Extract the (X, Y) coordinate from the center of the cell holding the provided text.  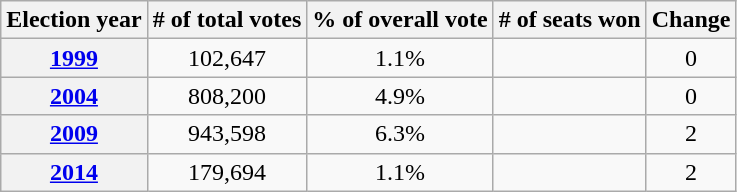
1999 (74, 58)
Election year (74, 20)
# of seats won (570, 20)
4.9% (400, 96)
2014 (74, 172)
% of overall vote (400, 20)
808,200 (227, 96)
179,694 (227, 172)
Change (691, 20)
6.3% (400, 134)
943,598 (227, 134)
# of total votes (227, 20)
2004 (74, 96)
2009 (74, 134)
102,647 (227, 58)
